Detect which cell encompasses the target text, then output its [X, Y] center coordinate. 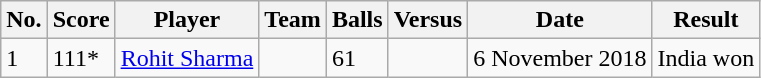
6 November 2018 [560, 58]
1 [24, 58]
Result [706, 20]
Team [293, 20]
India won [706, 58]
Player [187, 20]
Balls [357, 20]
Score [81, 20]
Date [560, 20]
111* [81, 58]
Versus [428, 20]
Rohit Sharma [187, 58]
61 [357, 58]
No. [24, 20]
